Return the (x, y) coordinate for the center point of the cell that contains the specified text.  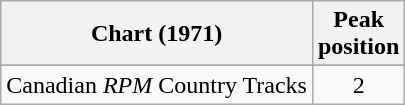
Chart (1971) (157, 34)
Canadian RPM Country Tracks (157, 85)
Peakposition (358, 34)
2 (358, 85)
